Provide the [X, Y] coordinate of the cell's center where the given text is located.  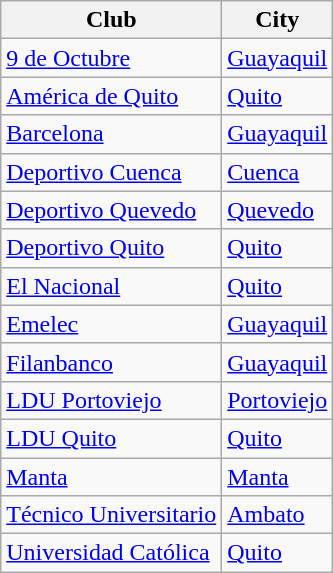
Cuenca [278, 172]
9 de Octubre [112, 58]
Universidad Católica [112, 553]
El Nacional [112, 286]
Filanbanco [112, 362]
LDU Quito [112, 438]
LDU Portoviejo [112, 400]
Deportivo Quevedo [112, 210]
City [278, 20]
América de Quito [112, 96]
Deportivo Cuenca [112, 172]
Portoviejo [278, 400]
Deportivo Quito [112, 248]
Ambato [278, 515]
Técnico Universitario [112, 515]
Quevedo [278, 210]
Barcelona [112, 134]
Club [112, 20]
Emelec [112, 324]
